Extract the (x, y) coordinate from the center of the cell holding the provided text.  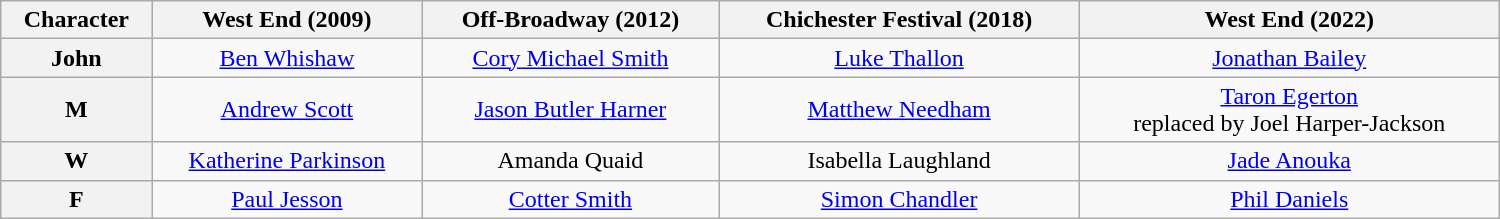
West End (2022) (1289, 20)
Ben Whishaw (287, 58)
Character (76, 20)
Paul Jesson (287, 199)
Off-Broadway (2012) (570, 20)
Jade Anouka (1289, 161)
Luke Thallon (899, 58)
Taron Egertonreplaced by Joel Harper-Jackson (1289, 110)
F (76, 199)
Cotter Smith (570, 199)
Andrew Scott (287, 110)
Matthew Needham (899, 110)
Jonathan Bailey (1289, 58)
Cory Michael Smith (570, 58)
Chichester Festival (2018) (899, 20)
Amanda Quaid (570, 161)
M (76, 110)
Jason Butler Harner (570, 110)
Katherine Parkinson (287, 161)
John (76, 58)
Phil Daniels (1289, 199)
Simon Chandler (899, 199)
W (76, 161)
Isabella Laughland (899, 161)
West End (2009) (287, 20)
